From the cell containing the given text, extract its center point as [x, y] coordinate. 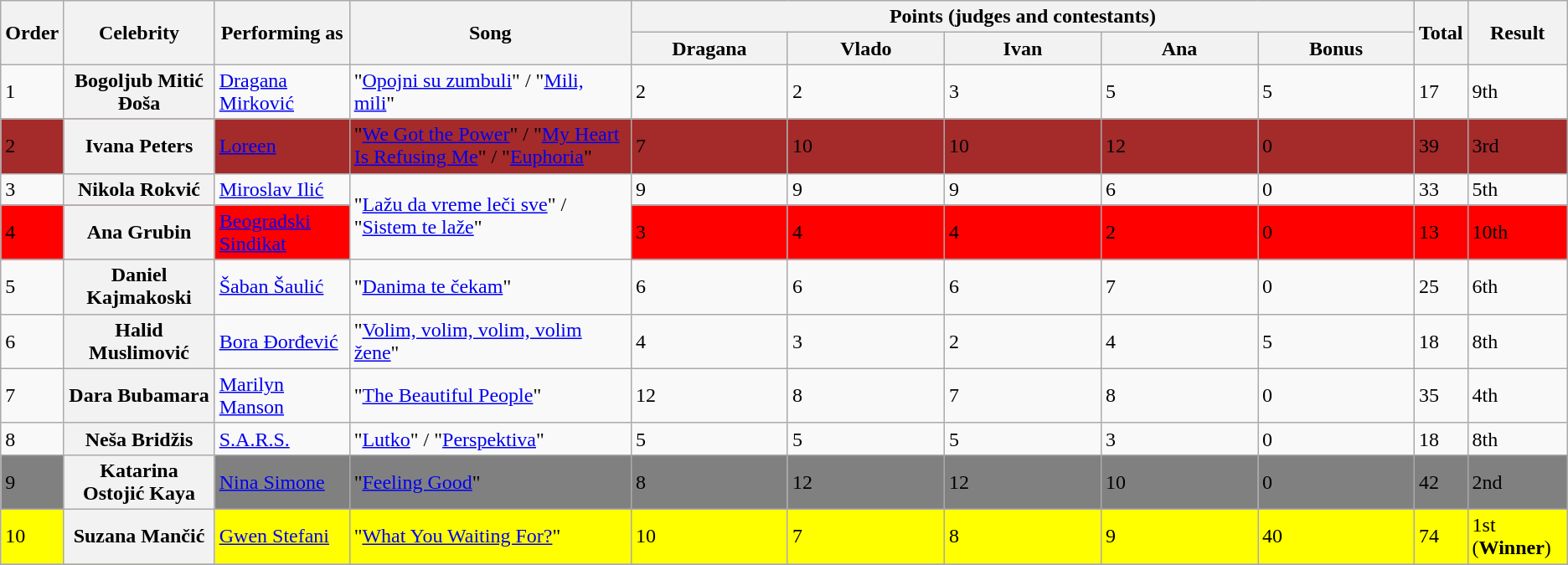
33 [1442, 189]
S.A.R.S. [281, 439]
Order [32, 33]
Vlado [866, 49]
Neša Bridžis [139, 439]
25 [1442, 286]
"Lutko" / "Perspektiva" [490, 439]
1 [32, 92]
Beogradski Sindikat [281, 233]
Bogoljub Mitić Đoša [139, 92]
2nd [1518, 482]
42 [1442, 482]
Marilyn Manson [281, 395]
"Feeling Good" [490, 482]
Loreen [281, 146]
Dragana Mirković [281, 92]
Ivana Peters [139, 146]
"Opojni su zumbuli" / "Mili, mili" [490, 92]
Song [490, 33]
Performing as [281, 33]
Šaban Šaulić [281, 286]
17 [1442, 92]
Points (judges and contestants) [1022, 17]
Bora Đorđević [281, 342]
13 [1442, 233]
Bonus [1337, 49]
3rd [1518, 146]
Total [1442, 33]
39 [1442, 146]
"Danima te čekam" [490, 286]
Suzana Mančić [139, 536]
Ana [1179, 49]
Katarina Ostojić Kaya [139, 482]
Daniel Kajmakoski [139, 286]
10th [1518, 233]
40 [1337, 536]
Gwen Stefani [281, 536]
Nikola Rokvić [139, 189]
Halid Muslimović [139, 342]
Nina Simone [281, 482]
Dara Bubamara [139, 395]
Result [1518, 33]
35 [1442, 395]
"Volim, volim, volim, volim žene" [490, 342]
74 [1442, 536]
Ana Grubin [139, 233]
"We Got the Power" / "My Heart Is Refusing Me" / "Euphoria" [490, 146]
9th [1518, 92]
Miroslav Ilić [281, 189]
4th [1518, 395]
Dragana [709, 49]
Celebrity [139, 33]
"The Beautiful People" [490, 395]
6th [1518, 286]
"What You Waiting For?" [490, 536]
5th [1518, 189]
1st (Winner) [1518, 536]
Ivan [1022, 49]
"Lažu da vreme leči sve" / "Sistem te laže" [490, 216]
